Locate the cell with the specified text and output its (x, y) center coordinate. 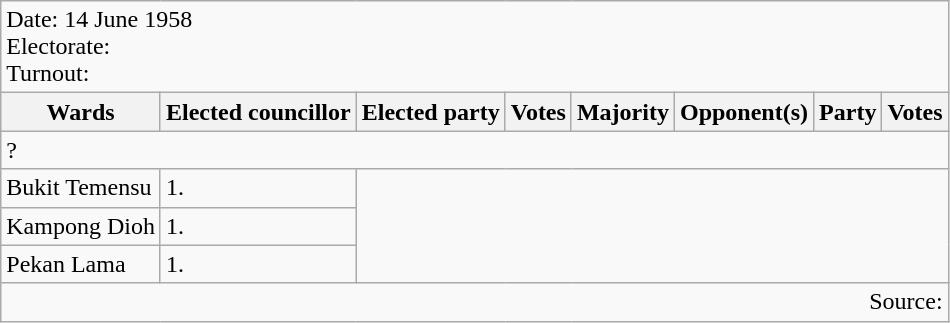
Source: (474, 302)
? (474, 150)
Kampong Dioh (81, 226)
Elected councillor (258, 112)
Wards (81, 112)
Date: 14 June 1958Electorate: Turnout: (474, 47)
Bukit Temensu (81, 188)
Majority (622, 112)
Opponent(s) (744, 112)
Pekan Lama (81, 264)
Party (848, 112)
Elected party (430, 112)
